Capture the cell that displays the provided text and extract its (x, y) central coordinate. 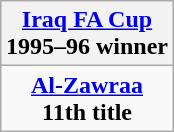
Iraq FA Cup1995–96 winner (86, 34)
Al-Zawraa11th title (86, 98)
